Output the (x, y) coordinate of the center of the cell containing the given text.  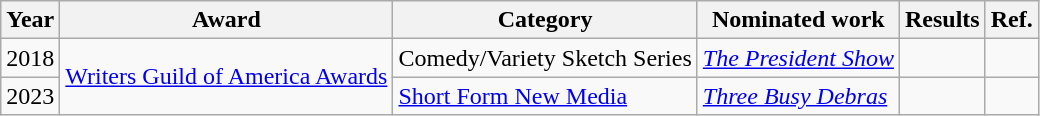
The President Show (798, 58)
Writers Guild of America Awards (226, 77)
Year (30, 20)
2018 (30, 58)
Results (942, 20)
Ref. (1012, 20)
Short Form New Media (545, 96)
Category (545, 20)
Three Busy Debras (798, 96)
Award (226, 20)
Nominated work (798, 20)
2023 (30, 96)
Comedy/Variety Sketch Series (545, 58)
